Extract the (x, y) coordinate from the center of the cell holding the provided text.  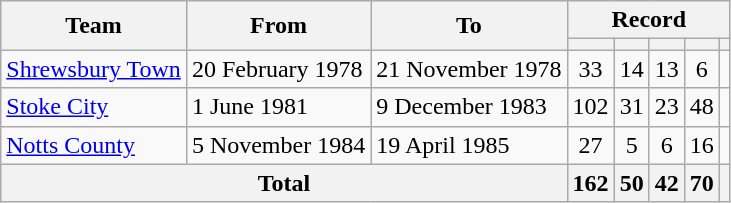
70 (702, 183)
19 April 1985 (469, 145)
Stoke City (94, 107)
Notts County (94, 145)
31 (632, 107)
162 (590, 183)
27 (590, 145)
From (278, 26)
20 February 1978 (278, 69)
To (469, 26)
9 December 1983 (469, 107)
50 (632, 183)
23 (666, 107)
Team (94, 26)
33 (590, 69)
5 (632, 145)
16 (702, 145)
Shrewsbury Town (94, 69)
48 (702, 107)
1 June 1981 (278, 107)
42 (666, 183)
Total (284, 183)
Record (648, 20)
21 November 1978 (469, 69)
14 (632, 69)
5 November 1984 (278, 145)
102 (590, 107)
13 (666, 69)
